Capture the cell that displays the provided text and extract its (X, Y) central coordinate. 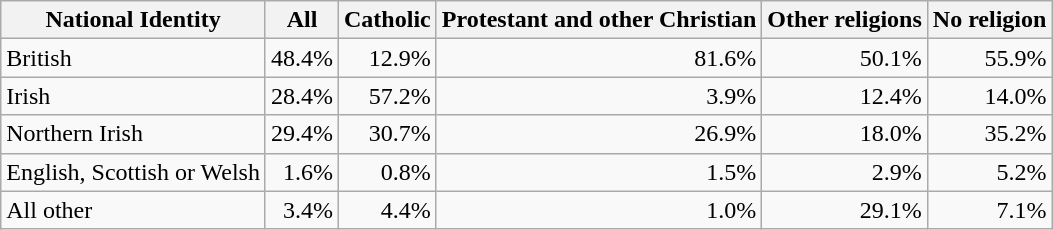
1.6% (302, 172)
50.1% (845, 58)
3.4% (302, 210)
29.4% (302, 134)
81.6% (599, 58)
No religion (990, 20)
5.2% (990, 172)
Other religions (845, 20)
30.7% (388, 134)
14.0% (990, 96)
7.1% (990, 210)
All other (134, 210)
British (134, 58)
0.8% (388, 172)
3.9% (599, 96)
28.4% (302, 96)
Irish (134, 96)
Northern Irish (134, 134)
35.2% (990, 134)
57.2% (388, 96)
Protestant and other Christian (599, 20)
1.5% (599, 172)
29.1% (845, 210)
2.9% (845, 172)
Catholic (388, 20)
1.0% (599, 210)
National Identity (134, 20)
All (302, 20)
18.0% (845, 134)
12.4% (845, 96)
English, Scottish or Welsh (134, 172)
26.9% (599, 134)
48.4% (302, 58)
12.9% (388, 58)
55.9% (990, 58)
4.4% (388, 210)
